Search for the cell housing the specified text and yield its (X, Y) center coordinate. 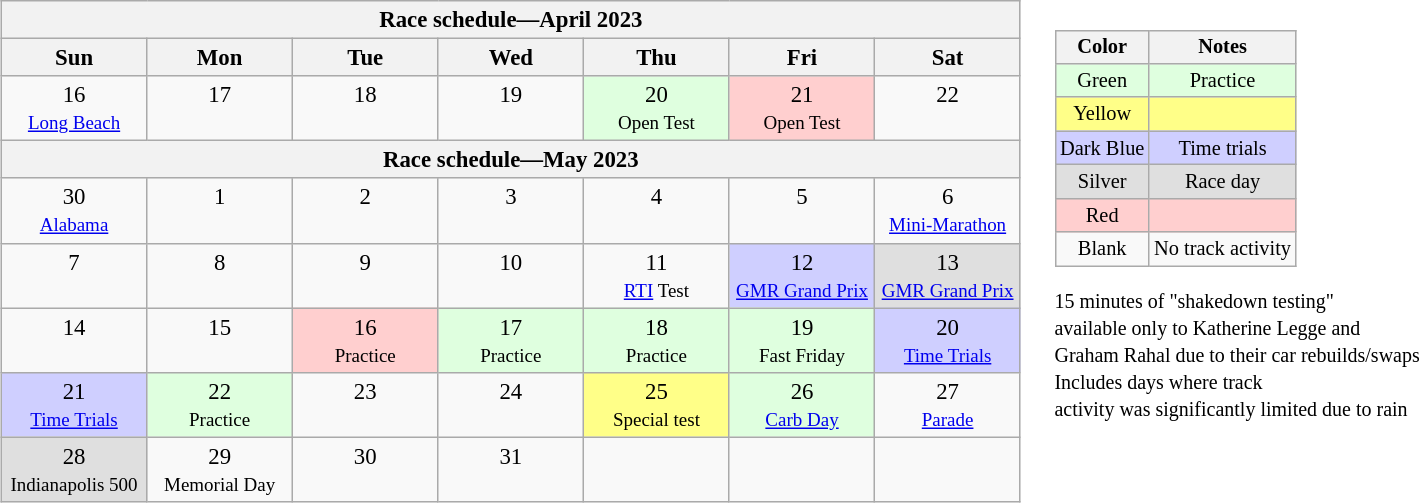
Race day (1222, 182)
Thu (657, 58)
8 (220, 276)
Mon (220, 58)
19 (511, 108)
27Parade (948, 404)
1 (220, 210)
Green (1102, 81)
21Time Trials (74, 404)
22 (948, 108)
7 (74, 276)
18 (365, 108)
Blank (1102, 249)
23 (365, 404)
12GMR Grand Prix (802, 276)
Fri (802, 58)
29Memorial Day (220, 470)
Dark Blue (1102, 148)
19Fast Friday (802, 340)
30 (365, 470)
No track activity (1222, 249)
21Open Test (802, 108)
4 (657, 210)
30Alabama (74, 210)
Practice (1222, 81)
6Mini-Marathon (948, 210)
Race schedule—April 2023 (510, 20)
Yellow (1102, 114)
16Long Beach (74, 108)
17Practice (511, 340)
14 (74, 340)
16Practice (365, 340)
11RTI Test (657, 276)
Silver (1102, 182)
22Practice (220, 404)
Sat (948, 58)
Notes (1222, 47)
Color (1102, 47)
20Open Test (657, 108)
Time trials (1222, 148)
9 (365, 276)
5 (802, 210)
Red (1102, 215)
24 (511, 404)
25Special test (657, 404)
Sun (74, 58)
26Carb Day (802, 404)
Wed (511, 58)
17 (220, 108)
10 (511, 276)
Race schedule—May 2023 (510, 160)
18Practice (657, 340)
13GMR Grand Prix (948, 276)
31 (511, 470)
28Indianapolis 500 (74, 470)
3 (511, 210)
Tue (365, 58)
15 (220, 340)
20Time Trials (948, 340)
2 (365, 210)
